Extract the (x, y) coordinate from the center of the cell holding the provided text.  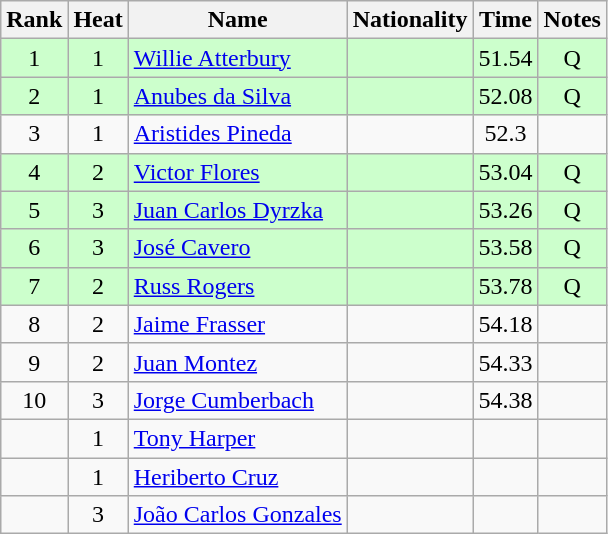
Nationality (410, 20)
Name (238, 20)
5 (34, 210)
54.38 (506, 400)
53.04 (506, 172)
53.58 (506, 248)
Juan Montez (238, 362)
53.78 (506, 286)
Jorge Cumberbach (238, 400)
52.08 (506, 96)
Aristides Pineda (238, 134)
4 (34, 172)
Rank (34, 20)
9 (34, 362)
52.3 (506, 134)
6 (34, 248)
Notes (572, 20)
51.54 (506, 58)
Juan Carlos Dyrzka (238, 210)
Victor Flores (238, 172)
Heriberto Cruz (238, 477)
Tony Harper (238, 438)
53.26 (506, 210)
José Cavero (238, 248)
João Carlos Gonzales (238, 515)
7 (34, 286)
Russ Rogers (238, 286)
Heat (98, 20)
10 (34, 400)
54.33 (506, 362)
Anubes da Silva (238, 96)
Jaime Frasser (238, 324)
8 (34, 324)
54.18 (506, 324)
Time (506, 20)
Willie Atterbury (238, 58)
